Provide the [x, y] coordinate of the cell's center where the given text is located.  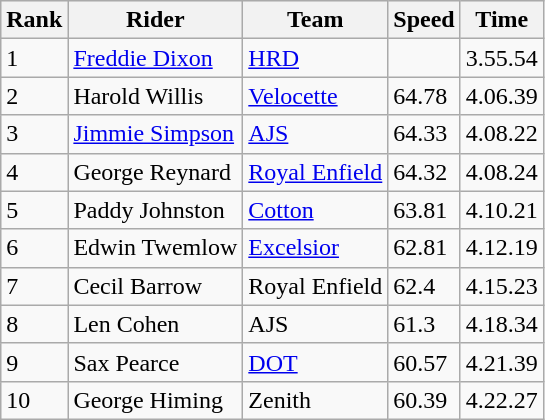
4.10.21 [502, 210]
63.81 [424, 210]
4.21.39 [502, 362]
Rank [34, 20]
4 [34, 172]
Rider [156, 20]
61.3 [424, 324]
Edwin Twemlow [156, 248]
60.39 [424, 400]
62.81 [424, 248]
Freddie Dixon [156, 58]
Time [502, 20]
Paddy Johnston [156, 210]
4.06.39 [502, 96]
4.22.27 [502, 400]
Zenith [316, 400]
64.32 [424, 172]
George Reynard [156, 172]
4.08.22 [502, 134]
2 [34, 96]
6 [34, 248]
Cecil Barrow [156, 286]
1 [34, 58]
8 [34, 324]
Velocette [316, 96]
4.08.24 [502, 172]
9 [34, 362]
Speed [424, 20]
Sax Pearce [156, 362]
HRD [316, 58]
3.55.54 [502, 58]
George Himing [156, 400]
Cotton [316, 210]
64.33 [424, 134]
Harold Willis [156, 96]
Team [316, 20]
Len Cohen [156, 324]
3 [34, 134]
7 [34, 286]
62.4 [424, 286]
5 [34, 210]
Excelsior [316, 248]
Jimmie Simpson [156, 134]
64.78 [424, 96]
4.15.23 [502, 286]
4.18.34 [502, 324]
DOT [316, 362]
60.57 [424, 362]
10 [34, 400]
4.12.19 [502, 248]
